Search for the cell housing the specified text and yield its (x, y) center coordinate. 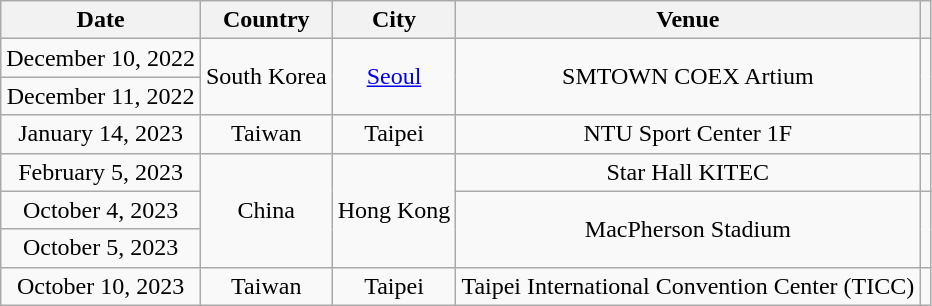
December 10, 2022 (101, 58)
December 11, 2022 (101, 96)
Taipei International Convention Center (TICC) (688, 286)
Venue (688, 20)
Hong Kong (394, 210)
City (394, 20)
South Korea (266, 77)
January 14, 2023 (101, 134)
MacPherson Stadium (688, 229)
China (266, 210)
October 4, 2023 (101, 210)
SMTOWN COEX Artium (688, 77)
NTU Sport Center 1F (688, 134)
October 10, 2023 (101, 286)
Seoul (394, 77)
Star Hall KITEC (688, 172)
February 5, 2023 (101, 172)
October 5, 2023 (101, 248)
Country (266, 20)
Date (101, 20)
